Return [x, y] of the center of cell containing provided text 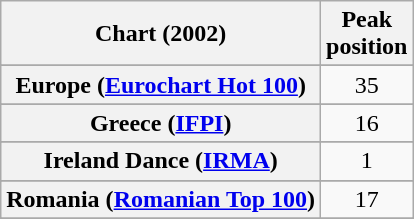
Europe (Eurochart Hot 100) [161, 85]
1 [367, 161]
Greece (IFPI) [161, 123]
16 [367, 123]
Peakposition [367, 34]
Chart (2002) [161, 34]
Romania (Romanian Top 100) [161, 199]
17 [367, 199]
35 [367, 85]
Ireland Dance (IRMA) [161, 161]
